Output the (x, y) coordinate of the center of the cell containing the given text.  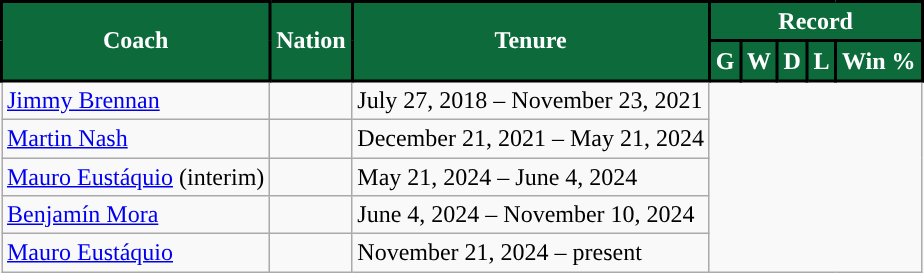
D (792, 61)
November 21, 2024 – present (531, 253)
Jimmy Brennan (136, 100)
July 27, 2018 – November 23, 2021 (531, 100)
December 21, 2021 – May 21, 2024 (531, 138)
Benjamín Mora (136, 215)
Nation (311, 42)
G (724, 61)
Tenure (531, 42)
June 4, 2024 – November 10, 2024 (531, 215)
May 21, 2024 – June 4, 2024 (531, 177)
W (760, 61)
Mauro Eustáquio (136, 253)
Mauro Eustáquio (interim) (136, 177)
Record (815, 22)
Coach (136, 42)
L (822, 61)
Martin Nash (136, 138)
Win % (879, 61)
